Find where the given text appears and provide that cell's center as (X, Y) coordinate. 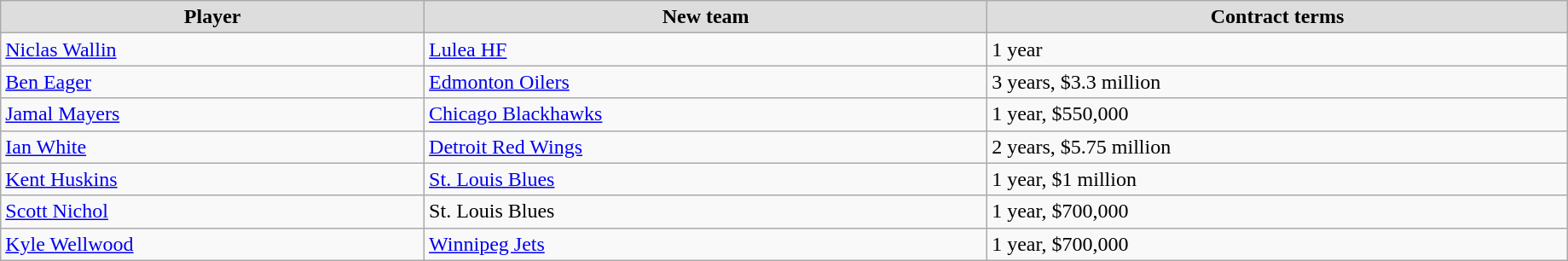
New team (706, 17)
Niclas Wallin (213, 49)
Jamal Mayers (213, 114)
Contract terms (1277, 17)
Chicago Blackhawks (706, 114)
3 years, $3.3 million (1277, 82)
1 year, $1 million (1277, 179)
Lulea HF (706, 49)
2 years, $5.75 million (1277, 147)
Detroit Red Wings (706, 147)
1 year (1277, 49)
Kyle Wellwood (213, 244)
Ben Eager (213, 82)
Player (213, 17)
Kent Huskins (213, 179)
Scott Nichol (213, 212)
Ian White (213, 147)
Edmonton Oilers (706, 82)
Winnipeg Jets (706, 244)
1 year, $550,000 (1277, 114)
